Extract the (x, y) coordinate from the center of the cell holding the provided text.  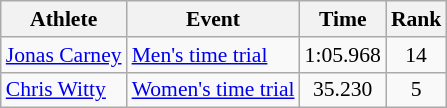
Chris Witty (64, 90)
Jonas Carney (64, 55)
35.230 (343, 90)
Athlete (64, 19)
Men's time trial (214, 55)
Time (343, 19)
Rank (416, 19)
1:05.968 (343, 55)
14 (416, 55)
Women's time trial (214, 90)
5 (416, 90)
Event (214, 19)
